Pinpoint the cell where the given text exists, returning its (X, Y) midpoint coordinate. 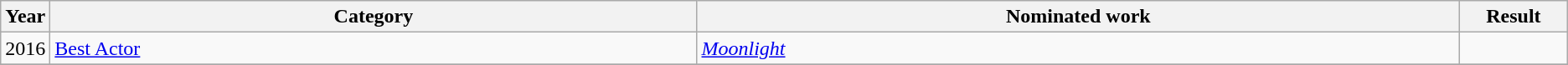
Nominated work (1079, 17)
2016 (25, 48)
Result (1514, 17)
Year (25, 17)
Best Actor (374, 48)
Moonlight (1079, 48)
Category (374, 17)
